Identify which cell holds the provided text, then report its [x, y] central coordinate. 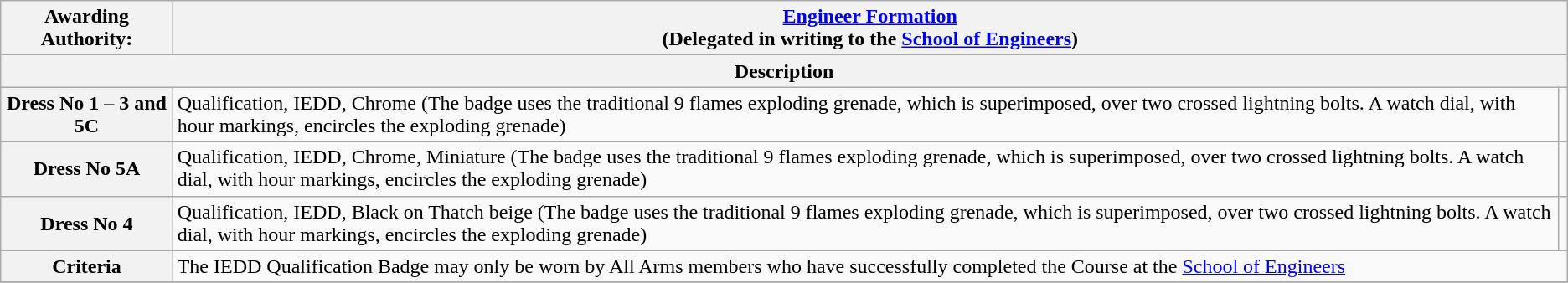
Criteria [87, 266]
Engineer Formation(Delegated in writing to the School of Engineers) [869, 28]
Dress No 5A [87, 169]
Dress No 1 – 3 and 5C [87, 114]
Awarding Authority: [87, 28]
The IEDD Qualification Badge may only be worn by All Arms members who have successfully completed the Course at the School of Engineers [869, 266]
Description [784, 71]
Dress No 4 [87, 223]
